Return (x, y) of the center of cell containing provided text 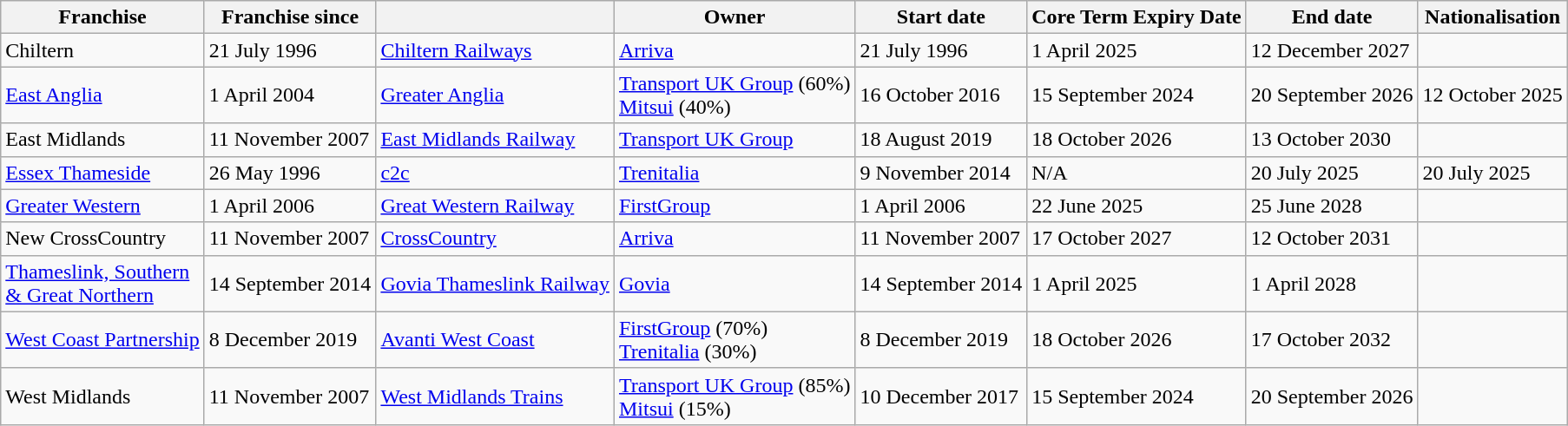
16 October 2016 (941, 95)
Govia Thameslink Railway (495, 283)
1 April 2004 (290, 95)
End date (1332, 17)
Franchise since (290, 17)
c2c (495, 173)
Start date (941, 17)
Transport UK Group (735, 140)
12 December 2027 (1332, 50)
Great Western Railway (495, 206)
Greater Western (102, 206)
Franchise (102, 17)
FirstGroup (735, 206)
10 December 2017 (941, 396)
26 May 1996 (290, 173)
1 April 2028 (1332, 283)
West Midlands (102, 396)
N/A (1137, 173)
17 October 2027 (1137, 239)
Owner (735, 17)
12 October 2031 (1332, 239)
18 August 2019 (941, 140)
East Midlands Railway (495, 140)
13 October 2030 (1332, 140)
Greater Anglia (495, 95)
17 October 2032 (1332, 340)
Chiltern (102, 50)
East Midlands (102, 140)
25 June 2028 (1332, 206)
Essex Thameside (102, 173)
Chiltern Railways (495, 50)
Govia (735, 283)
22 June 2025 (1137, 206)
CrossCountry (495, 239)
Avanti West Coast (495, 340)
West Coast Partnership (102, 340)
Thameslink, Southern& Great Northern (102, 283)
Transport UK Group (60%)Mitsui (40%) (735, 95)
Core Term Expiry Date (1137, 17)
Transport UK Group (85%)Mitsui (15%) (735, 396)
Trenitalia (735, 173)
FirstGroup (70%)Trenitalia (30%) (735, 340)
West Midlands Trains (495, 396)
12 October 2025 (1492, 95)
East Anglia (102, 95)
Nationalisation (1492, 17)
New CrossCountry (102, 239)
9 November 2014 (941, 173)
